Provide the [x, y] coordinate of the cell's center where the given text is located.  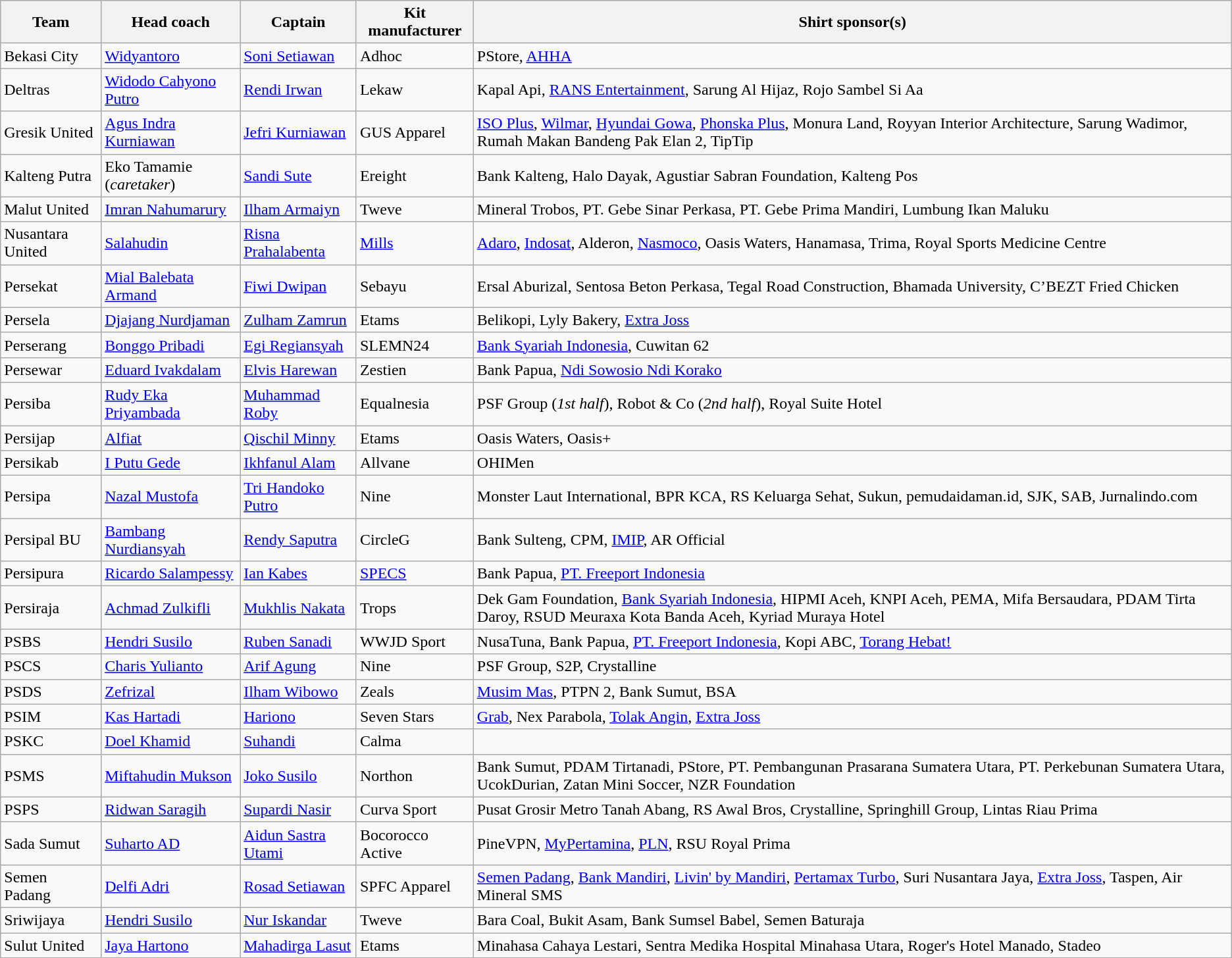
Belikopi, Lyly Bakery, Extra Joss [852, 320]
Soni Setiawan [299, 56]
Arif Agung [299, 667]
SPECS [415, 574]
Nazal Mustofa [171, 497]
Mills [415, 243]
Mukhlis Nakata [299, 608]
Salahudin [171, 243]
Semen Padang [51, 886]
Ian Kabes [299, 574]
I Putu Gede [171, 463]
Mial Balebata Armand [171, 286]
Qischil Minny [299, 438]
Zulham Zamrun [299, 320]
Achmad Zulkifli [171, 608]
Rendy Saputra [299, 540]
Fiwi Dwipan [299, 286]
Eduard Ivakdalam [171, 370]
Persiba [51, 404]
Bocorocco Active [415, 844]
Ikhfanul Alam [299, 463]
Deltras [51, 89]
PSBS [51, 642]
CircleG [415, 540]
WWJD Sport [415, 642]
PStore, AHHA [852, 56]
Northon [415, 775]
Kapal Api, RANS Entertainment, Sarung Al Hijaz, Rojo Sambel Si Aa [852, 89]
Equalnesia [415, 404]
Widyantoro [171, 56]
PSKC [51, 742]
Pusat Grosir Metro Tanah Abang, RS Awal Bros, Crystalline, Springhill Group, Lintas Riau Prima [852, 809]
Miftahudin Mukson [171, 775]
Supardi Nasir [299, 809]
SLEMN24 [415, 345]
Ilham Armaiyn [299, 209]
Imran Nahumarury [171, 209]
Nur Iskandar [299, 920]
Head coach [171, 22]
Rudy Eka Priyambada [171, 404]
Allvane [415, 463]
ISO Plus, Wilmar, Hyundai Gowa, Phonska Plus, Monura Land, Royyan Interior Architecture, Sarung Wadimor, Rumah Makan Bandeng Pak Elan 2, TipTip [852, 133]
Persekat [51, 286]
Kas Hartadi [171, 717]
Ilham Wibowo [299, 692]
Calma [415, 742]
Adaro, Indosat, Alderon, Nasmoco, Oasis Waters, Hanamasa, Trima, Royal Sports Medicine Centre [852, 243]
Eko Tamamie (caretaker) [171, 175]
Malut United [51, 209]
Bara Coal, Bukit Asam, Bank Sumsel Babel, Semen Baturaja [852, 920]
Sulut United [51, 945]
Tri Handoko Putro [299, 497]
PSIM [51, 717]
PSCS [51, 667]
Persela [51, 320]
Suharto AD [171, 844]
PSPS [51, 809]
Muhammad Roby [299, 404]
Lekaw [415, 89]
Doel Khamid [171, 742]
Widodo Cahyono Putro [171, 89]
Seven Stars [415, 717]
Ersal Aburizal, Sentosa Beton Perkasa, Tegal Road Construction, Bhamada University, C’BEZT Fried Chicken [852, 286]
Bonggo Pribadi [171, 345]
Shirt sponsor(s) [852, 22]
Rendi Irwan [299, 89]
Elvis Harewan [299, 370]
Grab, Nex Parabola, Tolak Angin, Extra Joss [852, 717]
Risna Prahalabenta [299, 243]
Musim Mas, PTPN 2, Bank Sumut, BSA [852, 692]
Monster Laut International, BPR KCA, RS Keluarga Sehat, Sukun, pemudaidaman.id, SJK, SAB, Jurnalindo.com [852, 497]
Team [51, 22]
PSF Group, S2P, Crystalline [852, 667]
GUS Apparel [415, 133]
PSF Group (1st half), Robot & Co (2nd half), Royal Suite Hotel [852, 404]
Trops [415, 608]
Sebayu [415, 286]
Persipura [51, 574]
Persewar [51, 370]
Minahasa Cahaya Lestari, Sentra Medika Hospital Minahasa Utara, Roger's Hotel Manado, Stadeo [852, 945]
Gresik United [51, 133]
PSMS [51, 775]
Rosad Setiawan [299, 886]
Bank Sulteng, CPM, IMIP, AR Official [852, 540]
Kalteng Putra [51, 175]
Kit manufacturer [415, 22]
Egi Regiansyah [299, 345]
Bank Kalteng, Halo Dayak, Agustiar Sabran Foundation, Kalteng Pos [852, 175]
Mahadirga Lasut [299, 945]
Oasis Waters, Oasis+ [852, 438]
Delfi Adri [171, 886]
Ereight [415, 175]
Adhoc [415, 56]
Joko Susilo [299, 775]
Suhandi [299, 742]
Alfiat [171, 438]
NusaTuna, Bank Papua, PT. Freeport Indonesia, Kopi ABC, Torang Hebat! [852, 642]
Aidun Sastra Utami [299, 844]
Djajang Nurdjaman [171, 320]
Agus Indra Kurniawan [171, 133]
Bekasi City [51, 56]
OHIMen [852, 463]
Semen Padang, Bank Mandiri, Livin' by Mandiri, Pertamax Turbo, Suri Nusantara Jaya, Extra Joss, Taspen, Air Mineral SMS [852, 886]
Ruben Sanadi [299, 642]
Jaya Hartono [171, 945]
Curva Sport [415, 809]
Bank Papua, Ndi Sowosio Ndi Korako [852, 370]
Zestien [415, 370]
Charis Yulianto [171, 667]
Zeals [415, 692]
Bambang Nurdiansyah [171, 540]
Nusantara United [51, 243]
Persipa [51, 497]
Bank Syariah Indonesia, Cuwitan 62 [852, 345]
Ricardo Salampessy [171, 574]
PineVPN, MyPertamina, PLN, RSU Royal Prima [852, 844]
Sada Sumut [51, 844]
Jefri Kurniawan [299, 133]
Sandi Sute [299, 175]
Captain [299, 22]
PSDS [51, 692]
Hariono [299, 717]
Perserang [51, 345]
Bank Papua, PT. Freeport Indonesia [852, 574]
Persipal BU [51, 540]
Ridwan Saragih [171, 809]
Mineral Trobos, PT. Gebe Sinar Perkasa, PT. Gebe Prima Mandiri, Lumbung Ikan Maluku [852, 209]
Sriwijaya [51, 920]
Zefrizal [171, 692]
Persiraja [51, 608]
Persikab [51, 463]
SPFC Apparel [415, 886]
Persijap [51, 438]
